Identify which cell holds the provided text, then report its [x, y] central coordinate. 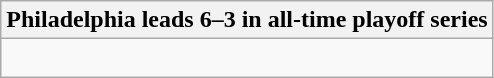
Philadelphia leads 6–3 in all-time playoff series [247, 20]
